Scan for the cell matching the given text and deliver its [x, y] coordinate at center. 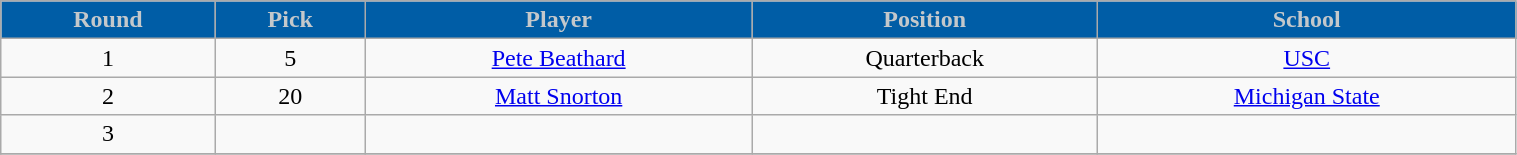
3 [108, 134]
School [1306, 20]
Michigan State [1306, 96]
Pete Beathard [558, 58]
Pick [290, 20]
20 [290, 96]
2 [108, 96]
Position [925, 20]
Round [108, 20]
USC [1306, 58]
Player [558, 20]
1 [108, 58]
Tight End [925, 96]
Matt Snorton [558, 96]
5 [290, 58]
Quarterback [925, 58]
